From the cell containing the given text, extract its center point as (x, y) coordinate. 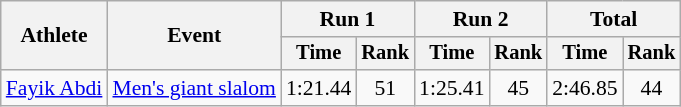
Fayik Abdi (54, 88)
Total (614, 19)
45 (519, 88)
Run 2 (480, 19)
44 (652, 88)
51 (385, 88)
1:21.44 (318, 88)
Athlete (54, 36)
Event (194, 36)
1:25.41 (452, 88)
2:46.85 (584, 88)
Men's giant slalom (194, 88)
Run 1 (348, 19)
